For the text-containing cell, return its midpoint in [x, y] coordinate format. 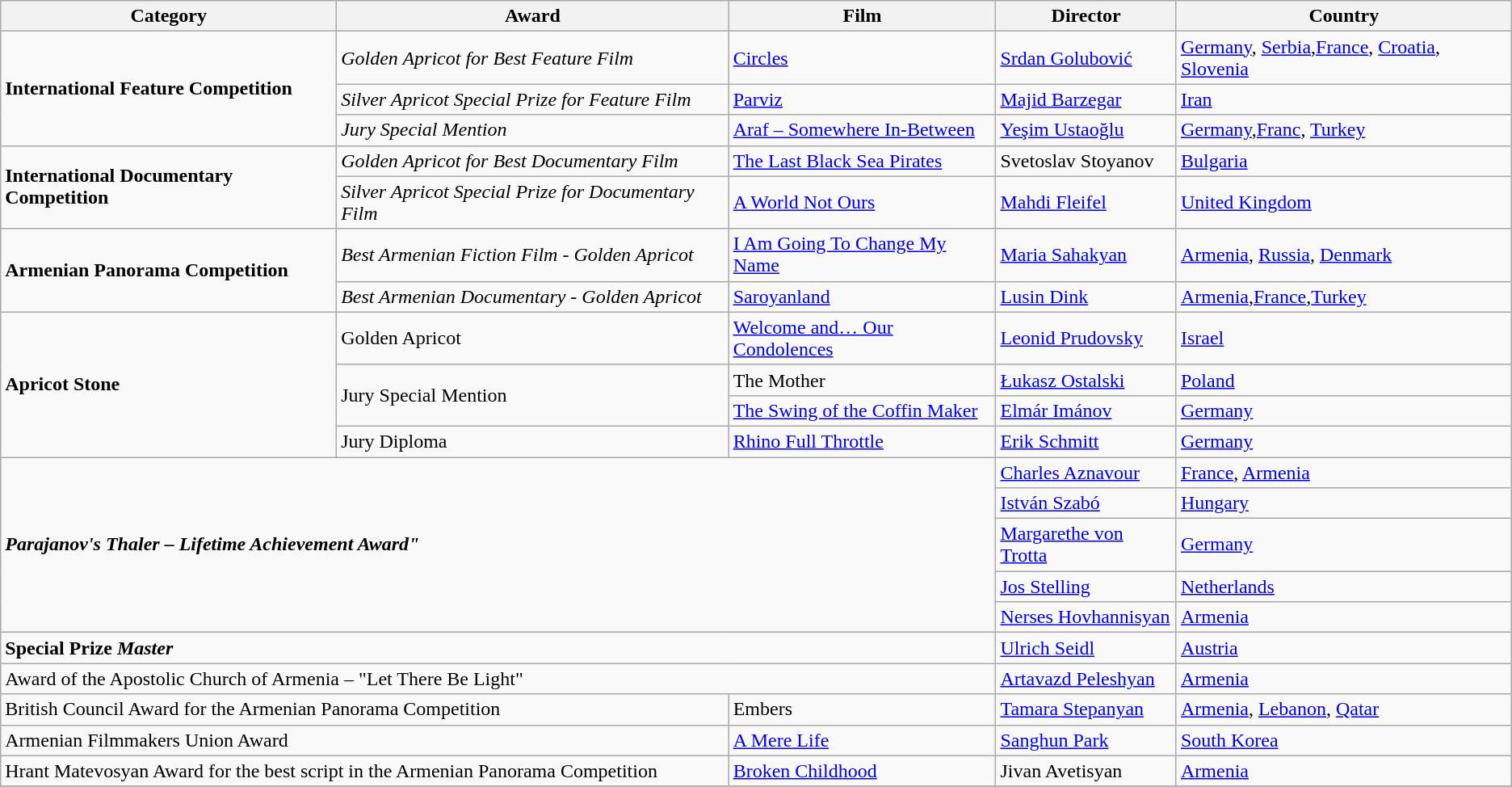
British Council Award for the Armenian Panorama Competition [365, 709]
Jivan Avetisyan [1086, 771]
Elmár Imánov [1086, 410]
Special Prize Master [498, 648]
Bulgaria [1344, 161]
Iran [1344, 99]
Golden Apricot for Best Documentary Film [533, 161]
Award [533, 16]
Rhino Full Throttle [863, 441]
United Kingdom [1344, 202]
Jos Stelling [1086, 587]
Germany,Franc, Turkey [1344, 130]
Saroyanland [863, 297]
Artavazd Peleshyan [1086, 679]
Erik Schmitt [1086, 441]
Poland [1344, 380]
Charles Aznavour [1086, 473]
Armenian Filmmakers Union Award [365, 740]
International Documentary Competition [169, 187]
Broken Childhood [863, 771]
Jury Diploma [533, 441]
Film [863, 16]
International Feature Competition [169, 89]
Israel [1344, 338]
Netherlands [1344, 587]
Award of the Apostolic Church of Armenia – "Let There Be Light" [498, 679]
Armenia,France,Turkey [1344, 297]
Margarethe von Trotta [1086, 545]
Armenian Panorama Competition [169, 270]
Lusin Dink [1086, 297]
Category [169, 16]
Parajanov's Thaler – Lifetime Achievement Award" [498, 545]
István Szabó [1086, 503]
Majid Barzegar [1086, 99]
Sanghun Park [1086, 740]
Apricot Stone [169, 385]
Srdan Golubović [1086, 58]
Best Armenian Fiction Film - Golden Apricot [533, 255]
Maria Sahakyan [1086, 255]
Director [1086, 16]
Circles [863, 58]
Hungary [1344, 503]
A Mere Life [863, 740]
Hrant Matevosyan Award for the best script in the Armenian Panorama Competition [365, 771]
Araf – Somewhere In-Between [863, 130]
Armenia, Russia, Denmark [1344, 255]
Germany, Serbia,France, Croatia, Slovenia [1344, 58]
Armenia, Lebanon, Qatar [1344, 709]
Nerses Hovhannisyan [1086, 617]
Golden Apricot for Best Feature Film [533, 58]
Country [1344, 16]
Golden Apricot [533, 338]
Embers [863, 709]
The Last Black Sea Pirates [863, 161]
The Mother [863, 380]
Silver Apricot Special Prize for Feature Film [533, 99]
Svetoslav Stoyanov [1086, 161]
Leonid Prudovsky [1086, 338]
I Am Going To Change My Name [863, 255]
The Swing of the Coffin Maker [863, 410]
Łukasz Ostalski [1086, 380]
South Korea [1344, 740]
Ulrich Seidl [1086, 648]
Best Armenian Documentary - Golden Apricot [533, 297]
Yeşim Ustaoğlu [1086, 130]
Parviz [863, 99]
Welcome and… Our Condolences [863, 338]
Austria [1344, 648]
A World Not Ours [863, 202]
France, Armenia [1344, 473]
Silver Apricot Special Prize for Documentary Film [533, 202]
Tamara Stepanyan [1086, 709]
Mahdi Fleifel [1086, 202]
